Detect which cell encompasses the target text, then output its (X, Y) center coordinate. 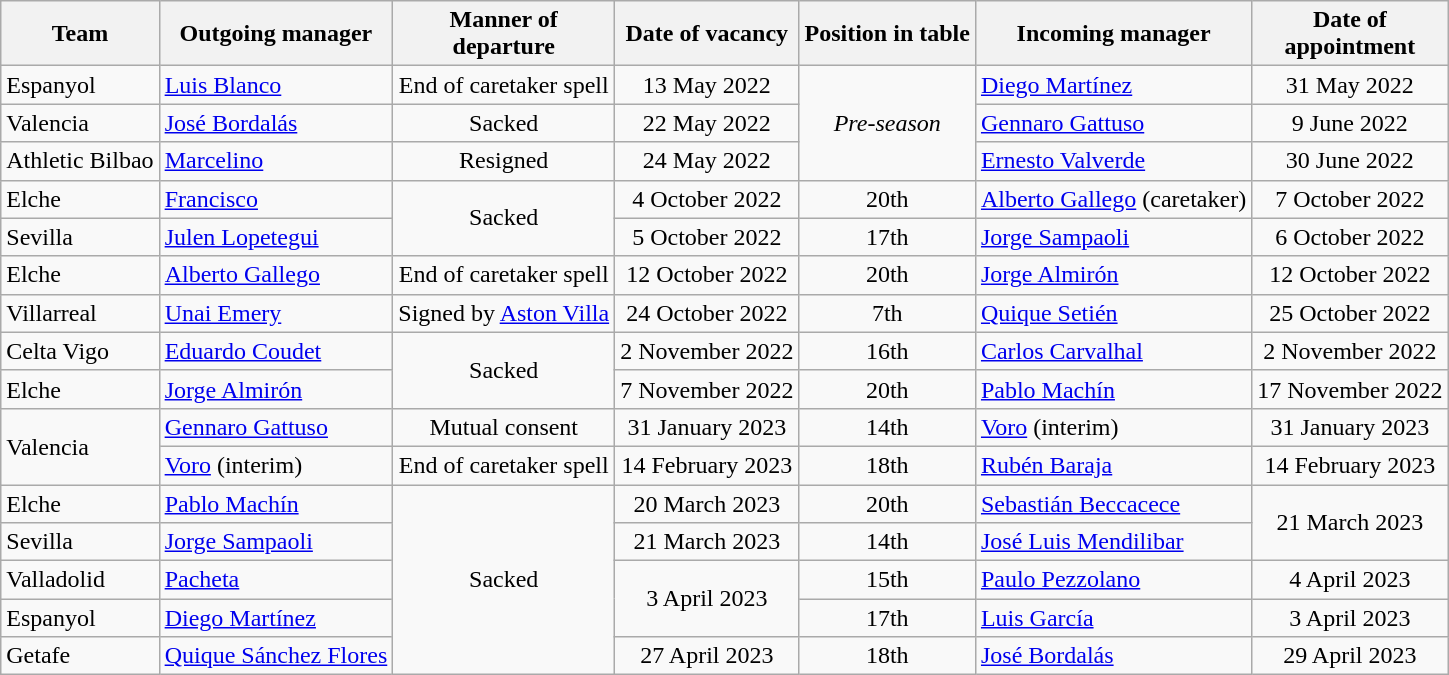
29 April 2023 (1350, 656)
Rubén Baraja (1113, 465)
Outgoing manager (276, 34)
Quique Sánchez Flores (276, 656)
Team (80, 34)
5 October 2022 (707, 237)
17 November 2022 (1350, 389)
24 May 2022 (707, 161)
7 October 2022 (1350, 199)
Unai Emery (276, 313)
22 May 2022 (707, 123)
Signed by Aston Villa (504, 313)
Luis García (1113, 618)
15th (887, 580)
Mutual consent (504, 427)
Pre-season (887, 123)
Julen Lopetegui (276, 237)
25 October 2022 (1350, 313)
Athletic Bilbao (80, 161)
4 October 2022 (707, 199)
Quique Setién (1113, 313)
Luis Blanco (276, 85)
31 May 2022 (1350, 85)
Alberto Gallego (276, 275)
24 October 2022 (707, 313)
7 November 2022 (707, 389)
Alberto Gallego (caretaker) (1113, 199)
13 May 2022 (707, 85)
4 April 2023 (1350, 580)
José Luis Mendilibar (1113, 542)
Paulo Pezzolano (1113, 580)
Villarreal (80, 313)
Manner ofdeparture (504, 34)
Date ofappointment (1350, 34)
Resigned (504, 161)
Sebastián Beccacece (1113, 503)
27 April 2023 (707, 656)
Pacheta (276, 580)
Celta Vigo (80, 351)
7th (887, 313)
30 June 2022 (1350, 161)
Incoming manager (1113, 34)
20 March 2023 (707, 503)
Getafe (80, 656)
9 June 2022 (1350, 123)
Date of vacancy (707, 34)
Carlos Carvalhal (1113, 351)
6 October 2022 (1350, 237)
Valladolid (80, 580)
Francisco (276, 199)
Ernesto Valverde (1113, 161)
Eduardo Coudet (276, 351)
Position in table (887, 34)
16th (887, 351)
Marcelino (276, 161)
